Detect which cell encompasses the target text, then output its [X, Y] center coordinate. 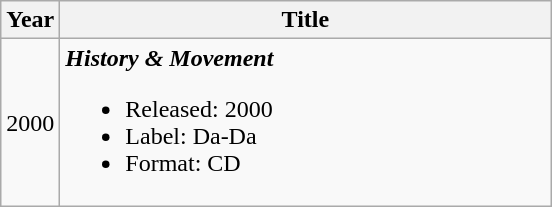
Title [306, 20]
History & MovementReleased: 2000Label: Da-Da Format: CD [306, 122]
Year [30, 20]
2000 [30, 122]
